Search for the cell housing the specified text and yield its [X, Y] center coordinate. 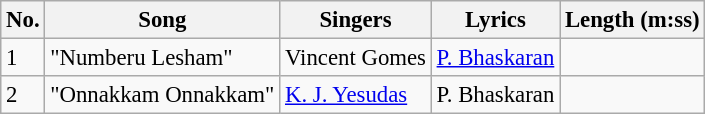
No. [23, 20]
Vincent Gomes [356, 58]
Length (m:ss) [632, 20]
Singers [356, 20]
Lyrics [495, 20]
"Onnakkam Onnakkam" [162, 95]
1 [23, 58]
2 [23, 95]
"Numberu Lesham" [162, 58]
Song [162, 20]
K. J. Yesudas [356, 95]
